Detect which cell encompasses the target text, then output its [X, Y] center coordinate. 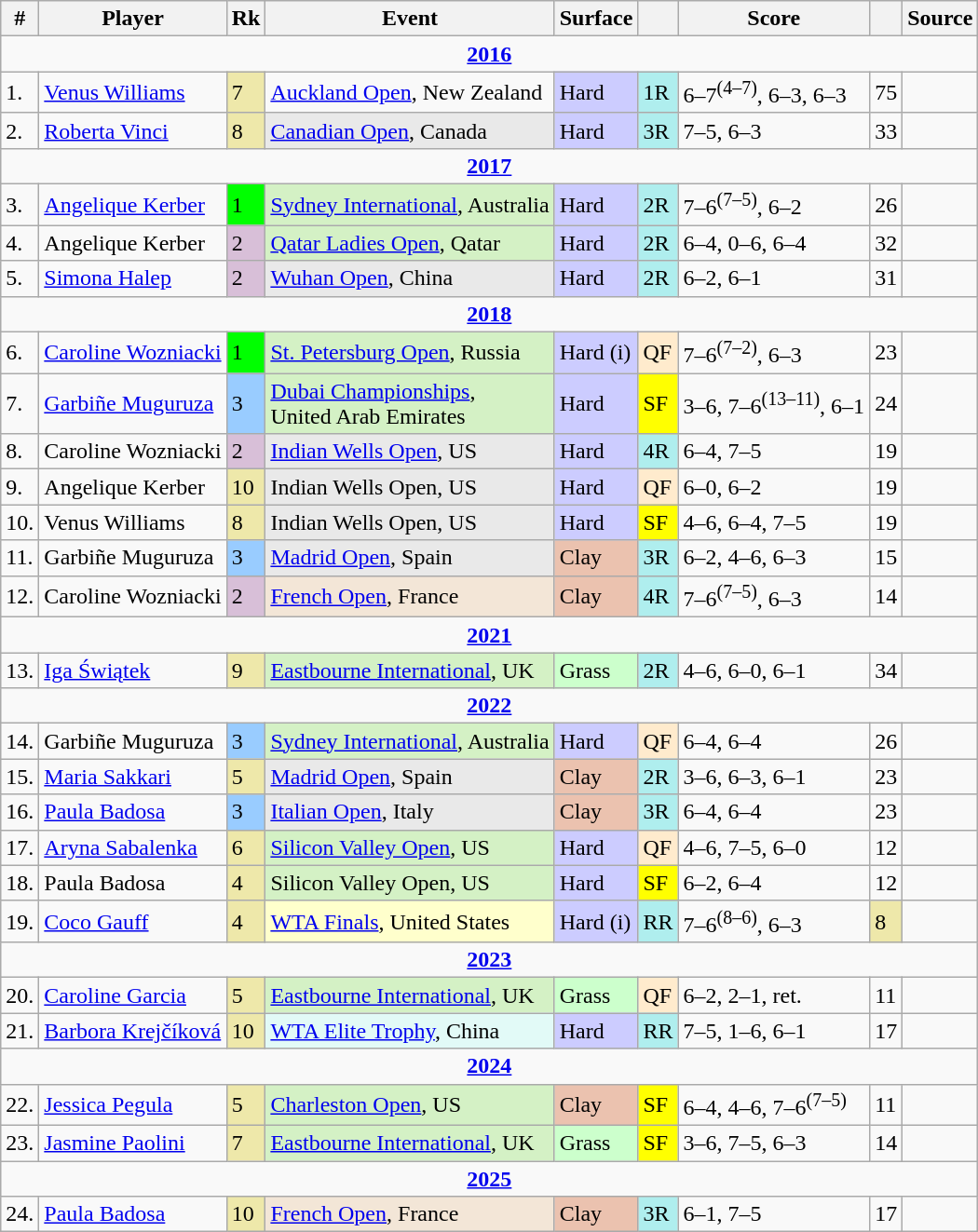
7. [20, 404]
Roberta Vinci [132, 130]
Dubai Championships, United Arab Emirates [410, 404]
6–4, 4–6, 7–6(7–5) [774, 1104]
3–6, 7–6(13–11), 6–1 [774, 404]
17. [20, 847]
32 [887, 243]
33 [887, 130]
2022 [490, 706]
2021 [490, 635]
Charleston Open, US [410, 1104]
4–6, 6–4, 7–5 [774, 522]
Aryna Sabalenka [132, 847]
9. [20, 487]
Jessica Pegula [132, 1104]
6–2, 2–1, ret. [774, 995]
2016 [490, 54]
21. [20, 1031]
6. [20, 352]
2017 [490, 166]
Player [132, 19]
15 [887, 558]
4. [20, 243]
7–6(7–5), 6–2 [774, 205]
4–6, 7–5, 6–0 [774, 847]
7–5, 1–6, 6–1 [774, 1031]
Canadian Open, Canada [410, 130]
2024 [490, 1066]
31 [887, 278]
7–6(7–5), 6–3 [774, 596]
75 [887, 93]
6–2, 4–6, 6–3 [774, 558]
20. [20, 995]
11. [20, 558]
12. [20, 596]
Score [774, 19]
Rk [246, 19]
Auckland Open, New Zealand [410, 93]
Caroline Garcia [132, 995]
Barbora Krejčíková [132, 1031]
8. [20, 452]
3. [20, 205]
7–5, 6–3 [774, 130]
Simona Halep [132, 278]
WTA Finals, United States [410, 922]
15. [20, 777]
Maria Sakkari [132, 777]
Coco Gauff [132, 922]
3–6, 6–3, 6–1 [774, 777]
Event [410, 19]
10. [20, 522]
Jasmine Paolini [132, 1144]
13. [20, 670]
16. [20, 812]
6 [246, 847]
St. Petersburg Open, Russia [410, 352]
6–2, 6–1 [774, 278]
22. [20, 1104]
Italian Open, Italy [410, 812]
Source [941, 19]
2. [20, 130]
24. [20, 1214]
2025 [490, 1179]
3–6, 7–5, 6–3 [774, 1144]
6–1, 7–5 [774, 1214]
2023 [490, 960]
5. [20, 278]
WTA Elite Trophy, China [410, 1031]
1. [20, 93]
2018 [490, 314]
34 [887, 670]
6–4, 7–5 [774, 452]
Wuhan Open, China [410, 278]
1R [658, 93]
6–7(4–7), 6–3, 6–3 [774, 93]
6–0, 6–2 [774, 487]
Iga Świątek [132, 670]
7–6(7–2), 6–3 [774, 352]
23. [20, 1144]
18. [20, 883]
7–6(8–6), 6–3 [774, 922]
14. [20, 741]
Surface [596, 19]
24 [887, 404]
19. [20, 922]
6–4, 0–6, 6–4 [774, 243]
4–6, 6–0, 6–1 [774, 670]
# [20, 19]
9 [246, 670]
6–2, 6–4 [774, 883]
Qatar Ladies Open, Qatar [410, 243]
